For the text-containing cell, return its midpoint in (x, y) coordinate format. 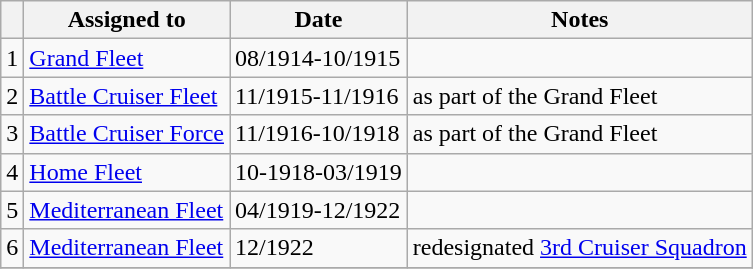
4 (12, 172)
11/1916-10/1918 (319, 134)
redesignated 3rd Cruiser Squadron (580, 248)
10-1918-03/1919 (319, 172)
1 (12, 58)
Battle Cruiser Fleet (127, 96)
08/1914-10/1915 (319, 58)
2 (12, 96)
Date (319, 20)
04/1919-12/1922 (319, 210)
5 (12, 210)
Notes (580, 20)
Assigned to (127, 20)
Grand Fleet (127, 58)
6 (12, 248)
Home Fleet (127, 172)
3 (12, 134)
Battle Cruiser Force (127, 134)
11/1915-11/1916 (319, 96)
12/1922 (319, 248)
